Capture the cell that displays the provided text and extract its [x, y] central coordinate. 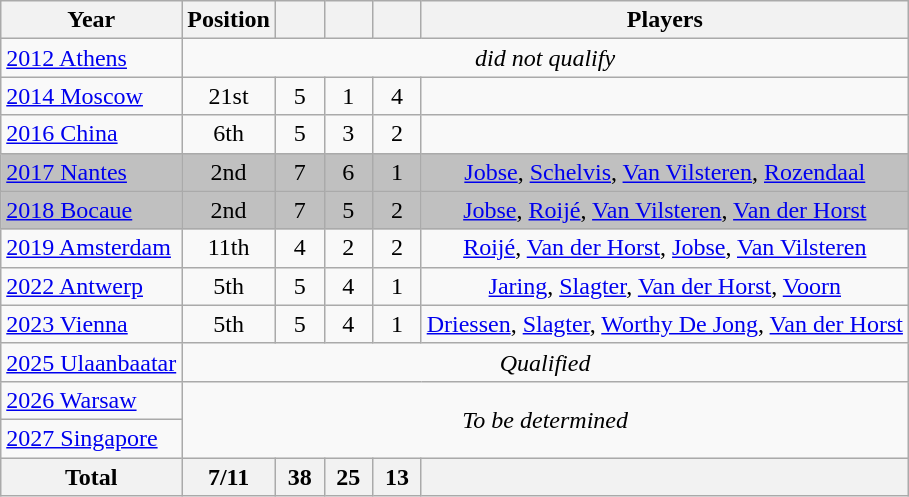
21st [229, 96]
2023 Vienna [92, 324]
25 [348, 477]
Position [229, 20]
2012 Athens [92, 58]
6th [229, 134]
13 [398, 477]
2019 Amsterdam [92, 248]
6 [348, 172]
Jaring, Slagter, Van der Horst, Voorn [664, 286]
2017 Nantes [92, 172]
did not qualify [546, 58]
11th [229, 248]
2018 Bocaue [92, 210]
2025 Ulaanbaatar [92, 362]
Driessen, Slagter, Worthy De Jong, Van der Horst [664, 324]
2027 Singapore [92, 438]
2026 Warsaw [92, 400]
Total [92, 477]
38 [300, 477]
7/11 [229, 477]
Players [664, 20]
Year [92, 20]
Qualified [546, 362]
2022 Antwerp [92, 286]
2014 Moscow [92, 96]
To be determined [546, 419]
Jobse, Roijé, Van Vilsteren, Van der Horst [664, 210]
2016 China [92, 134]
Jobse, Schelvis, Van Vilsteren, Rozendaal [664, 172]
Roijé, Van der Horst, Jobse, Van Vilsteren [664, 248]
3 [348, 134]
